Identify which cell holds the provided text, then report its [X, Y] central coordinate. 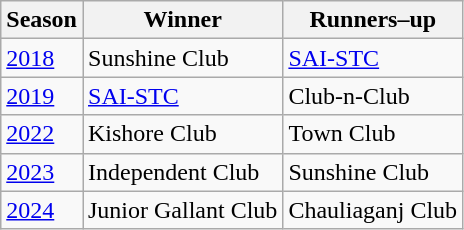
Winner [182, 20]
Season [42, 20]
Chauliaganj Club [373, 210]
2023 [42, 172]
Junior Gallant Club [182, 210]
2024 [42, 210]
Club-n-Club [373, 96]
Kishore Club [182, 134]
2019 [42, 96]
Independent Club [182, 172]
2018 [42, 58]
Town Club [373, 134]
2022 [42, 134]
Runners–up [373, 20]
